Provide the (X, Y) coordinate of the cell's center where the given text is located.  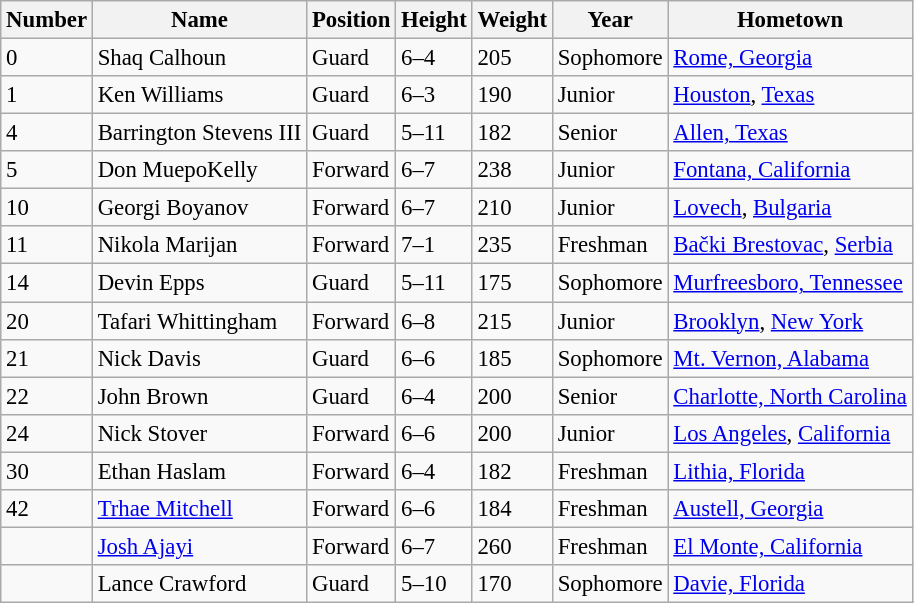
260 (512, 546)
Hometown (790, 20)
Bački Brestovac, Serbia (790, 245)
184 (512, 509)
20 (47, 321)
185 (512, 358)
0 (47, 58)
170 (512, 584)
Nick Stover (199, 433)
Houston, Texas (790, 95)
Year (610, 20)
11 (47, 245)
30 (47, 471)
Lovech, Bulgaria (790, 208)
Lithia, Florida (790, 471)
5–10 (434, 584)
Position (352, 20)
6–8 (434, 321)
Weight (512, 20)
Mt. Vernon, Alabama (790, 358)
Austell, Georgia (790, 509)
Number (47, 20)
Devin Epps (199, 283)
7–1 (434, 245)
El Monte, California (790, 546)
Murfreesboro, Tennessee (790, 283)
Trhae Mitchell (199, 509)
Ethan Haslam (199, 471)
6–3 (434, 95)
42 (47, 509)
175 (512, 283)
Lance Crawford (199, 584)
Georgi Boyanov (199, 208)
205 (512, 58)
Barrington Stevens III (199, 133)
Shaq Calhoun (199, 58)
Nick Davis (199, 358)
Los Angeles, California (790, 433)
24 (47, 433)
Name (199, 20)
5 (47, 170)
Height (434, 20)
Davie, Florida (790, 584)
210 (512, 208)
1 (47, 95)
John Brown (199, 396)
21 (47, 358)
235 (512, 245)
Fontana, California (790, 170)
215 (512, 321)
4 (47, 133)
Don MuepoKelly (199, 170)
190 (512, 95)
Rome, Georgia (790, 58)
Nikola Marijan (199, 245)
Ken Williams (199, 95)
Brooklyn, New York (790, 321)
Josh Ajayi (199, 546)
Tafari Whittingham (199, 321)
22 (47, 396)
10 (47, 208)
Charlotte, North Carolina (790, 396)
14 (47, 283)
Allen, Texas (790, 133)
238 (512, 170)
